Return the (x, y) coordinate for the center point of the cell that contains the specified text.  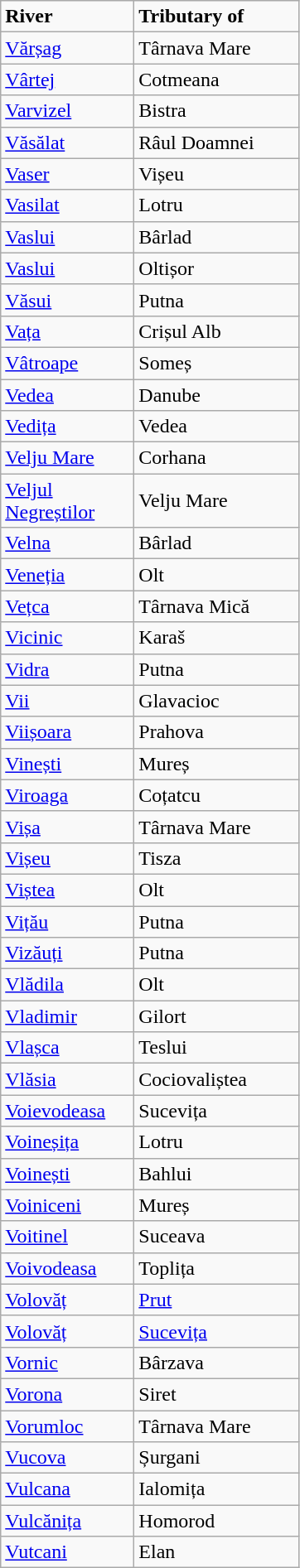
Someș (217, 363)
Voinești (68, 1174)
Tisza (217, 858)
Ialomița (217, 1489)
Vișa (68, 827)
Vladimir (68, 1016)
Danube (217, 395)
Homorod (217, 1521)
Glavacioc (217, 701)
Veneția (68, 575)
Vucova (68, 1458)
Prahova (217, 732)
Tributary of (217, 17)
Coțatcu (217, 795)
Corhana (217, 458)
Voiniceni (68, 1205)
Bârzava (217, 1363)
Bahlui (217, 1174)
Viștea (68, 890)
Cociovaliștea (217, 1079)
Elan (217, 1552)
Veljul Negreștilor (68, 500)
Vlădila (68, 985)
Voitinel (68, 1237)
Cotmeana (217, 80)
Vizăuți (68, 953)
Vii (68, 701)
Suceava (217, 1237)
River (68, 17)
Vulcana (68, 1489)
Vorona (68, 1394)
Voievodeasa (68, 1111)
Vinești (68, 764)
Gilort (217, 1016)
Șurgani (217, 1458)
Vidra (68, 669)
Vețca (68, 606)
Velna (68, 543)
Prut (217, 1300)
Vițău (68, 922)
Văsălat (68, 142)
Voineșița (68, 1142)
Oltișor (217, 268)
Voivodeasa (68, 1268)
Vlașca (68, 1048)
Vâtroape (68, 363)
Crișul Alb (217, 331)
Toplița (217, 1268)
Târnava Mică (217, 606)
Siret (217, 1394)
Vața (68, 331)
Vulcănița (68, 1521)
Varvizel (68, 111)
Bistra (217, 111)
Vornic (68, 1363)
Vasilat (68, 205)
Karaš (217, 638)
Teslui (217, 1048)
Vârtej (68, 80)
Vutcani (68, 1552)
Vărșag (68, 48)
Vaser (68, 174)
Vedița (68, 427)
Viișoara (68, 732)
Văsui (68, 300)
Vorumloc (68, 1426)
Vlăsia (68, 1079)
Viroaga (68, 795)
Râul Doamnei (217, 142)
Vicinic (68, 638)
